Extract the (X, Y) coordinate from the center of the cell holding the provided text.  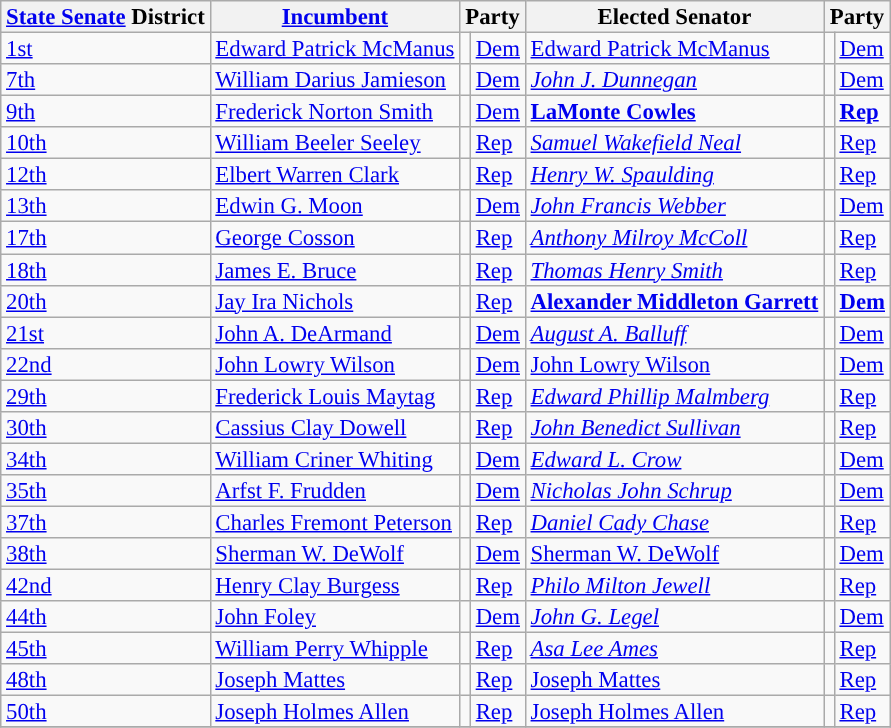
7th (106, 80)
9th (106, 112)
35th (106, 491)
22nd (106, 364)
Henry W. Spaulding (674, 175)
LaMonte Cowles (674, 112)
13th (106, 206)
Henry Clay Burgess (335, 586)
30th (106, 428)
Asa Lee Ames (674, 649)
Edwin G. Moon (335, 206)
James E. Bruce (335, 270)
48th (106, 680)
Edward Phillip Malmberg (674, 396)
29th (106, 396)
10th (106, 143)
45th (106, 649)
Frederick Louis Maytag (335, 396)
George Cosson (335, 238)
37th (106, 522)
State Senate District (106, 17)
Elected Senator (674, 17)
William Beeler Seeley (335, 143)
John Francis Webber (674, 206)
20th (106, 301)
Anthony Milroy McColl (674, 238)
17th (106, 238)
34th (106, 459)
Elbert Warren Clark (335, 175)
38th (106, 554)
Alexander Middleton Garrett (674, 301)
Cassius Clay Dowell (335, 428)
44th (106, 617)
August A. Balluff (674, 333)
John A. DeArmand (335, 333)
John Foley (335, 617)
12th (106, 175)
Thomas Henry Smith (674, 270)
18th (106, 270)
Edward L. Crow (674, 459)
50th (106, 712)
Arfst F. Frudden (335, 491)
21st (106, 333)
Frederick Norton Smith (335, 112)
John G. Legel (674, 617)
Philo Milton Jewell (674, 586)
Jay Ira Nichols (335, 301)
William Criner Whiting (335, 459)
Charles Fremont Peterson (335, 522)
John Benedict Sullivan (674, 428)
42nd (106, 586)
William Perry Whipple (335, 649)
1st (106, 49)
William Darius Jamieson (335, 80)
Incumbent (335, 17)
John J. Dunnegan (674, 80)
Nicholas John Schrup (674, 491)
Samuel Wakefield Neal (674, 143)
Daniel Cady Chase (674, 522)
